Capture the cell that displays the provided text and extract its [x, y] central coordinate. 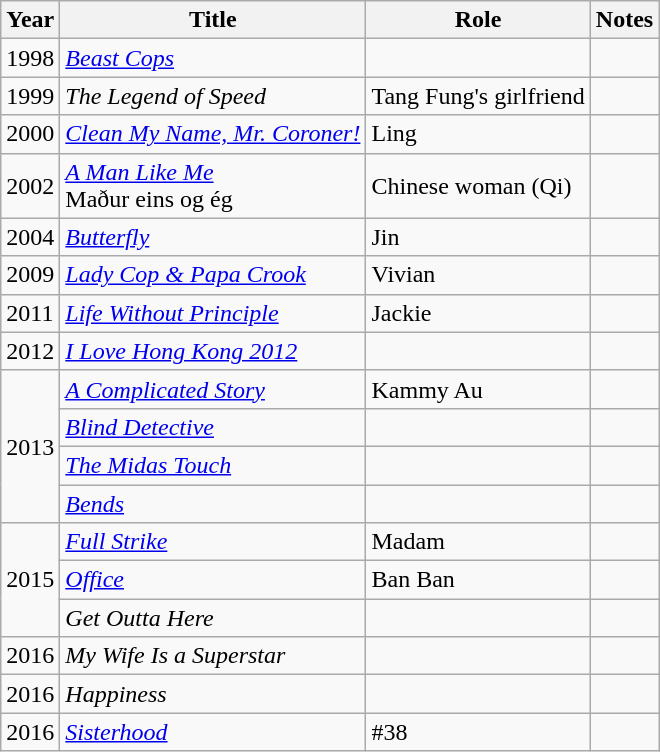
2013 [30, 446]
My Wife Is a Superstar [213, 656]
Happiness [213, 694]
2004 [30, 237]
Sisterhood [213, 732]
#38 [478, 732]
A Complicated Story [213, 389]
Ban Ban [478, 580]
I Love Hong Kong 2012 [213, 351]
2002 [30, 186]
The Midas Touch [213, 465]
Get Outta Here [213, 618]
2012 [30, 351]
Notes [624, 20]
Life Without Principle [213, 313]
1998 [30, 58]
2000 [30, 134]
Year [30, 20]
1999 [30, 96]
Title [213, 20]
A Man Like MeMaður eins og ég [213, 186]
Madam [478, 542]
Office [213, 580]
Kammy Au [478, 389]
Chinese woman (Qi) [478, 186]
2011 [30, 313]
Jin [478, 237]
Clean My Name, Mr. Coroner! [213, 134]
Role [478, 20]
Ling [478, 134]
Vivian [478, 275]
Bends [213, 503]
Full Strike [213, 542]
Butterfly [213, 237]
Blind Detective [213, 427]
Tang Fung's girlfriend [478, 96]
The Legend of Speed [213, 96]
Beast Cops [213, 58]
Jackie [478, 313]
Lady Cop & Papa Crook [213, 275]
2009 [30, 275]
2015 [30, 580]
